Return [X, Y] of the center of cell containing provided text 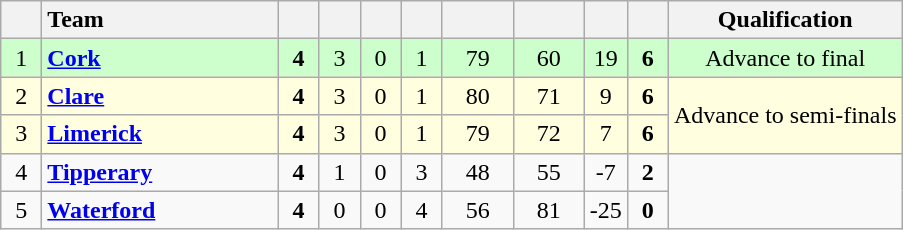
Tipperary [160, 172]
48 [478, 172]
7 [606, 134]
Clare [160, 96]
60 [548, 58]
Waterford [160, 210]
Advance to final [785, 58]
Limerick [160, 134]
9 [606, 96]
5 [22, 210]
Cork [160, 58]
80 [478, 96]
71 [548, 96]
56 [478, 210]
Team [160, 20]
81 [548, 210]
-25 [606, 210]
-7 [606, 172]
19 [606, 58]
Advance to semi-finals [785, 115]
72 [548, 134]
Qualification [785, 20]
55 [548, 172]
